Provide the (x, y) coordinate of the cell's center where the given text is located.  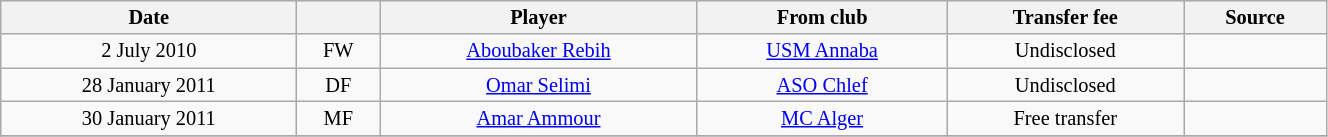
Omar Selimi (538, 85)
Player (538, 17)
30 January 2011 (149, 118)
Transfer fee (1066, 17)
2 July 2010 (149, 51)
Amar Ammour (538, 118)
Date (149, 17)
From club (822, 17)
DF (338, 85)
Source (1256, 17)
ASO Chlef (822, 85)
Aboubaker Rebih (538, 51)
USM Annaba (822, 51)
FW (338, 51)
MC Alger (822, 118)
28 January 2011 (149, 85)
Free transfer (1066, 118)
MF (338, 118)
